Return the (x, y) coordinate for the center point of the cell that contains the specified text.  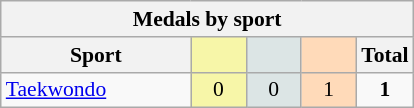
Sport (96, 55)
Taekwondo (96, 90)
Total (384, 55)
Medals by sport (208, 19)
